Locate the cell with the specified text and output its [X, Y] center coordinate. 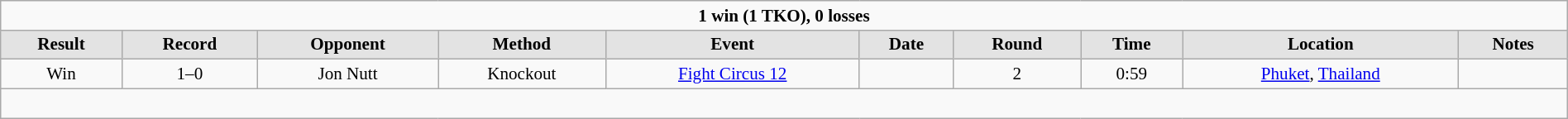
Round [1017, 45]
Time [1131, 45]
Notes [1513, 45]
Jon Nutt [348, 74]
Knockout [523, 74]
Event [733, 45]
Location [1321, 45]
1 win (1 TKO), 0 losses [784, 15]
Record [189, 45]
Opponent [348, 45]
Fight Circus 12 [733, 74]
Result [61, 45]
1–0 [189, 74]
2 [1017, 74]
0:59 [1131, 74]
Method [523, 45]
Date [906, 45]
Win [61, 74]
Phuket, Thailand [1321, 74]
